Find where the given text appears and provide that cell's center as [x, y] coordinate. 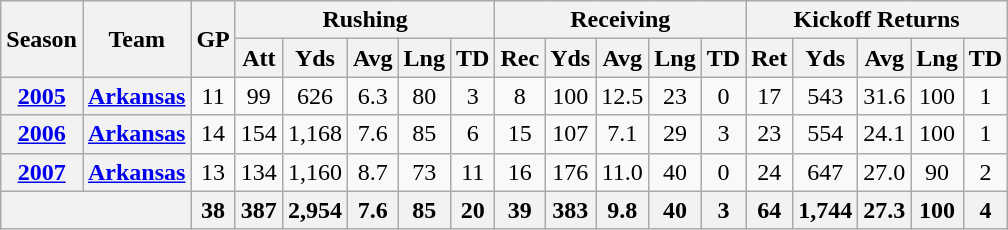
15 [520, 134]
7.1 [622, 134]
Att [258, 58]
Kickoff Returns [877, 20]
16 [520, 172]
64 [770, 210]
2 [985, 172]
9.8 [622, 210]
14 [213, 134]
626 [314, 96]
99 [258, 96]
387 [258, 210]
1,168 [314, 134]
31.6 [884, 96]
Receiving [620, 20]
2,954 [314, 210]
29 [675, 134]
2006 [42, 134]
2005 [42, 96]
Season [42, 39]
80 [424, 96]
Team [136, 39]
24.1 [884, 134]
1,744 [826, 210]
13 [213, 172]
38 [213, 210]
383 [570, 210]
8 [520, 96]
20 [472, 210]
Rushing [365, 20]
27.3 [884, 210]
Rec [520, 58]
543 [826, 96]
647 [826, 172]
6.3 [372, 96]
2007 [42, 172]
107 [570, 134]
39 [520, 210]
6 [472, 134]
154 [258, 134]
1,160 [314, 172]
12.5 [622, 96]
27.0 [884, 172]
Ret [770, 58]
11.0 [622, 172]
24 [770, 172]
73 [424, 172]
90 [937, 172]
554 [826, 134]
8.7 [372, 172]
GP [213, 39]
134 [258, 172]
4 [985, 210]
17 [770, 96]
176 [570, 172]
